Pinpoint the cell where the given text exists, returning its [x, y] midpoint coordinate. 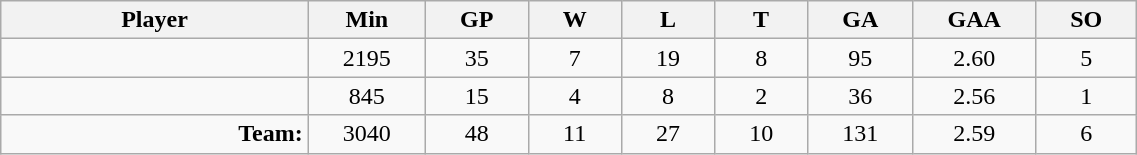
2195 [366, 58]
T [762, 20]
Min [366, 20]
Team: [155, 134]
6 [1086, 134]
2.60 [974, 58]
19 [668, 58]
36 [860, 96]
L [668, 20]
2 [762, 96]
845 [366, 96]
5 [1086, 58]
4 [574, 96]
48 [476, 134]
Player [155, 20]
GA [860, 20]
3040 [366, 134]
11 [574, 134]
SO [1086, 20]
131 [860, 134]
W [574, 20]
GP [476, 20]
2.56 [974, 96]
15 [476, 96]
1 [1086, 96]
2.59 [974, 134]
95 [860, 58]
35 [476, 58]
27 [668, 134]
7 [574, 58]
GAA [974, 20]
10 [762, 134]
